From the cell containing the given text, extract its center point as [x, y] coordinate. 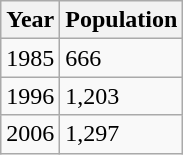
Year [30, 20]
Population [122, 20]
2006 [30, 134]
1,203 [122, 96]
1,297 [122, 134]
666 [122, 58]
1996 [30, 96]
1985 [30, 58]
